Identify which cell holds the provided text, then report its [x, y] central coordinate. 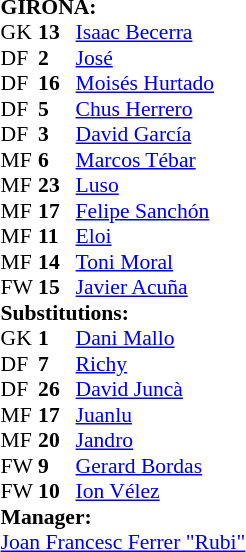
Marcos Tébar [161, 160]
Juanlu [161, 415]
Dani Mallo [161, 339]
16 [57, 83]
Jandro [161, 441]
20 [57, 441]
Felipe Sanchón [161, 211]
Gerard Bordas [161, 466]
15 [57, 287]
5 [57, 109]
23 [57, 185]
1 [57, 339]
José [161, 58]
3 [57, 135]
Richy [161, 364]
11 [57, 237]
Toni Moral [161, 262]
Luso [161, 185]
9 [57, 466]
David Juncà [161, 389]
6 [57, 160]
26 [57, 389]
2 [57, 58]
Substitutions: [124, 313]
13 [57, 33]
Moisés Hurtado [161, 83]
Javier Acuña [161, 287]
10 [57, 491]
Eloi [161, 237]
Manager: [124, 517]
Chus Herrero [161, 109]
Ion Vélez [161, 491]
14 [57, 262]
7 [57, 364]
David García [161, 135]
Isaac Becerra [161, 33]
